Identify which cell holds the provided text, then report its [x, y] central coordinate. 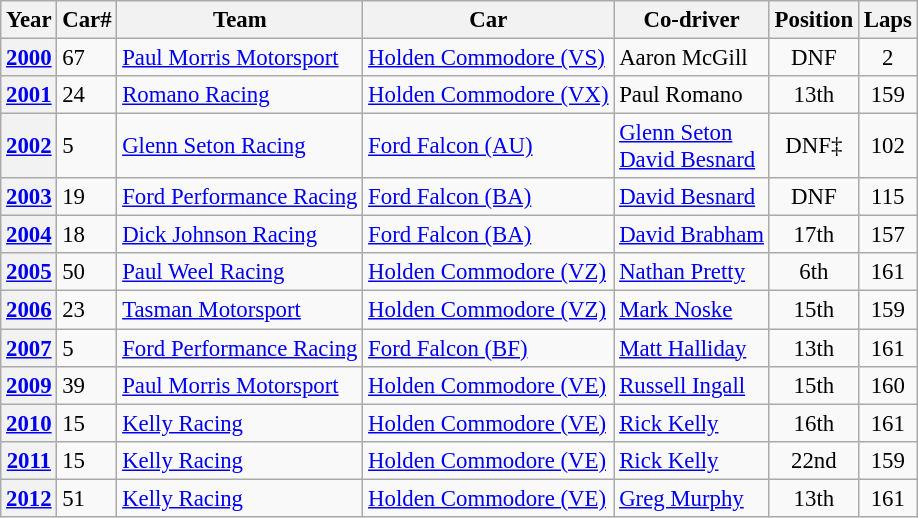
David Brabham [692, 235]
Car [488, 20]
2012 [29, 498]
DNF‡ [814, 146]
2001 [29, 95]
6th [814, 273]
Glenn Seton David Besnard [692, 146]
67 [87, 58]
Car# [87, 20]
David Besnard [692, 197]
2002 [29, 146]
Tasman Motorsport [240, 310]
2010 [29, 423]
39 [87, 385]
2 [888, 58]
Greg Murphy [692, 498]
Co-driver [692, 20]
22nd [814, 460]
2011 [29, 460]
Holden Commodore (VX) [488, 95]
Nathan Pretty [692, 273]
Paul Weel Racing [240, 273]
Paul Romano [692, 95]
Ford Falcon (BF) [488, 348]
Position [814, 20]
115 [888, 197]
23 [87, 310]
157 [888, 235]
Team [240, 20]
Year [29, 20]
2009 [29, 385]
2006 [29, 310]
51 [87, 498]
160 [888, 385]
Ford Falcon (AU) [488, 146]
Russell Ingall [692, 385]
50 [87, 273]
Romano Racing [240, 95]
Matt Halliday [692, 348]
Glenn Seton Racing [240, 146]
2004 [29, 235]
2007 [29, 348]
Aaron McGill [692, 58]
19 [87, 197]
2005 [29, 273]
Laps [888, 20]
Holden Commodore (VS) [488, 58]
Dick Johnson Racing [240, 235]
Mark Noske [692, 310]
17th [814, 235]
2003 [29, 197]
2000 [29, 58]
24 [87, 95]
102 [888, 146]
18 [87, 235]
16th [814, 423]
